Output the [X, Y] coordinate of the center of the cell containing the given text.  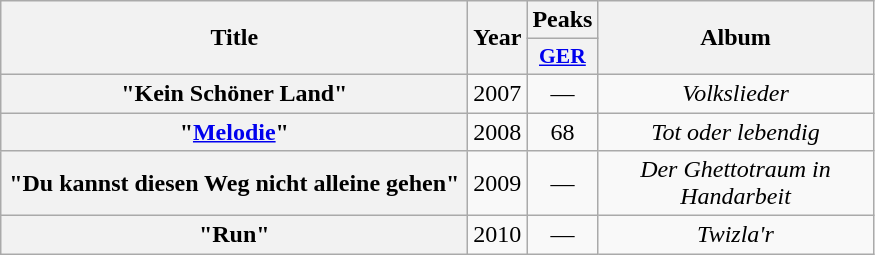
"Du kannst diesen Weg nicht alleine gehen" [234, 184]
"Melodie" [234, 131]
GER [562, 57]
Twizla'r [736, 235]
Title [234, 38]
Album [736, 38]
Volkslieder [736, 93]
Der Ghettotraum in Handarbeit [736, 184]
2007 [498, 93]
Tot oder lebendig [736, 131]
"Kein Schöner Land" [234, 93]
"Run" [234, 235]
2009 [498, 184]
2008 [498, 131]
Peaks [562, 20]
Year [498, 38]
2010 [498, 235]
68 [562, 131]
